Scan for the cell matching the given text and deliver its [X, Y] coordinate at center. 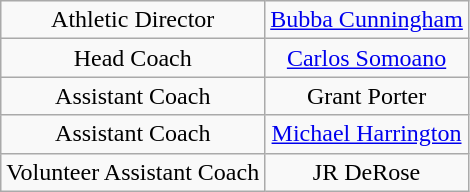
Volunteer Assistant Coach [133, 172]
Carlos Somoano [367, 58]
Grant Porter [367, 96]
Bubba Cunningham [367, 20]
Athletic Director [133, 20]
Head Coach [133, 58]
JR DeRose [367, 172]
Michael Harrington [367, 134]
